Determine the [x, y] coordinate at the center of the cell enclosing the given text.  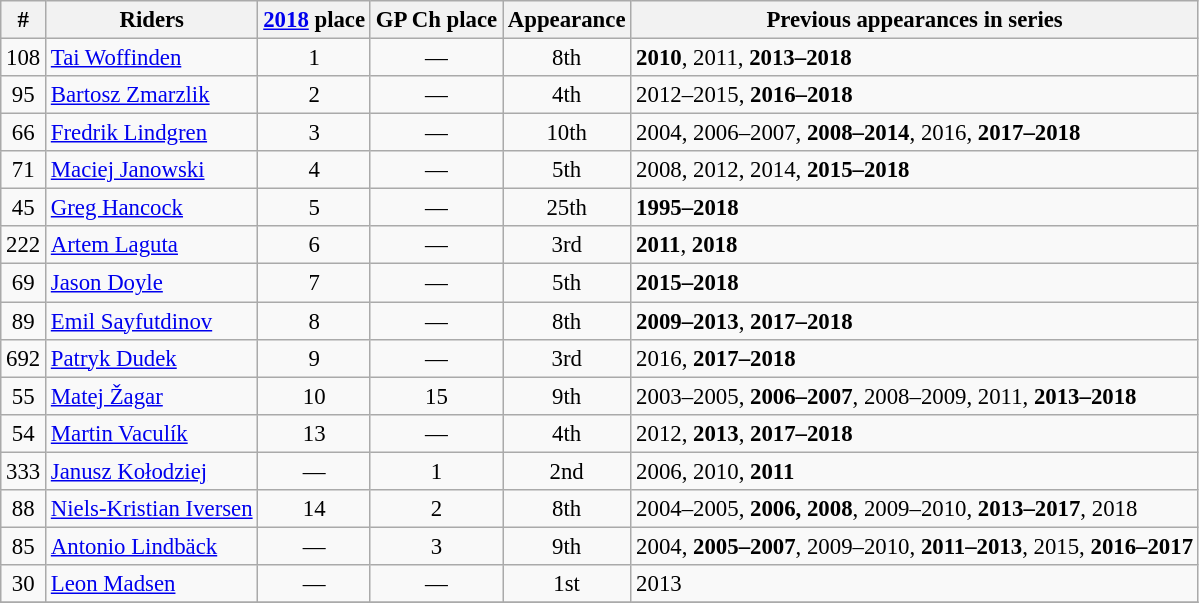
2004–2005, 2006, 2008, 2009–2010, 2013–2017, 2018 [914, 509]
2003–2005, 2006–2007, 2008–2009, 2011, 2013–2018 [914, 396]
45 [24, 208]
Tai Woffinden [152, 58]
Martin Vaculík [152, 433]
10th [567, 133]
2015–2018 [914, 283]
Janusz Kołodziej [152, 471]
2004, 2006–2007, 2008–2014, 2016, 2017–2018 [914, 133]
14 [314, 509]
7 [314, 283]
Riders [152, 20]
13 [314, 433]
2nd [567, 471]
1995–2018 [914, 208]
2004, 2005–2007, 2009–2010, 2011–2013, 2015, 2016–2017 [914, 546]
25th [567, 208]
2011, 2018 [914, 245]
85 [24, 546]
Patryk Dudek [152, 358]
1st [567, 584]
Appearance [567, 20]
692 [24, 358]
Previous appearances in series [914, 20]
108 [24, 58]
2016, 2017–2018 [914, 358]
Maciej Janowski [152, 170]
55 [24, 396]
69 [24, 283]
Leon Madsen [152, 584]
2018 place [314, 20]
Jason Doyle [152, 283]
95 [24, 95]
4 [314, 170]
54 [24, 433]
Antonio Lindbäck [152, 546]
2009–2013, 2017–2018 [914, 321]
89 [24, 321]
333 [24, 471]
66 [24, 133]
2013 [914, 584]
222 [24, 245]
2008, 2012, 2014, 2015–2018 [914, 170]
GP Ch place [436, 20]
2012–2015, 2016–2018 [914, 95]
9 [314, 358]
Niels-Kristian Iversen [152, 509]
Fredrik Lindgren [152, 133]
Matej Žagar [152, 396]
2012, 2013, 2017–2018 [914, 433]
6 [314, 245]
15 [436, 396]
Emil Sayfutdinov [152, 321]
30 [24, 584]
10 [314, 396]
71 [24, 170]
88 [24, 509]
# [24, 20]
Bartosz Zmarzlik [152, 95]
5 [314, 208]
Greg Hancock [152, 208]
8 [314, 321]
Artem Laguta [152, 245]
2006, 2010, 2011 [914, 471]
2010, 2011, 2013–2018 [914, 58]
